Extract the [X, Y] coordinate from the center of the cell holding the provided text.  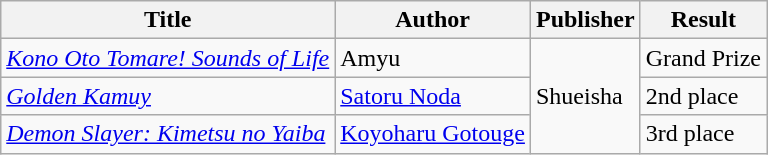
Satoru Noda [433, 96]
Publisher [585, 20]
Shueisha [585, 96]
Author [433, 20]
Golden Kamuy [168, 96]
Amyu [433, 58]
Title [168, 20]
2nd place [703, 96]
Demon Slayer: Kimetsu no Yaiba [168, 134]
Koyoharu Gotouge [433, 134]
Result [703, 20]
Kono Oto Tomare! Sounds of Life [168, 58]
3rd place [703, 134]
Grand Prize [703, 58]
